Locate the cell with the specified text and output its [x, y] center coordinate. 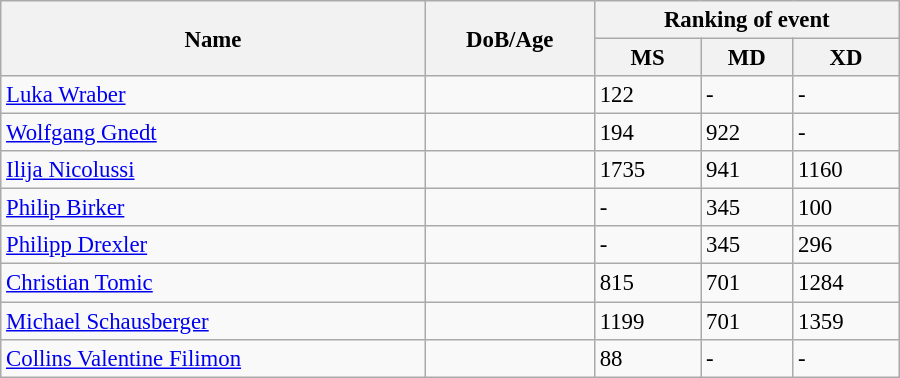
Luka Wraber [213, 95]
DoB/Age [510, 38]
MD [747, 58]
Philipp Drexler [213, 245]
Christian Tomic [213, 283]
Wolfgang Gnedt [213, 133]
Name [213, 38]
922 [747, 133]
296 [846, 245]
Michael Schausberger [213, 321]
1284 [846, 283]
MS [647, 58]
1735 [647, 170]
1199 [647, 321]
Ranking of event [746, 20]
Collins Valentine Filimon [213, 358]
194 [647, 133]
1160 [846, 170]
Philip Birker [213, 208]
XD [846, 58]
Ilija Nicolussi [213, 170]
815 [647, 283]
1359 [846, 321]
100 [846, 208]
88 [647, 358]
941 [747, 170]
122 [647, 95]
